Detect which cell encompasses the target text, then output its (X, Y) center coordinate. 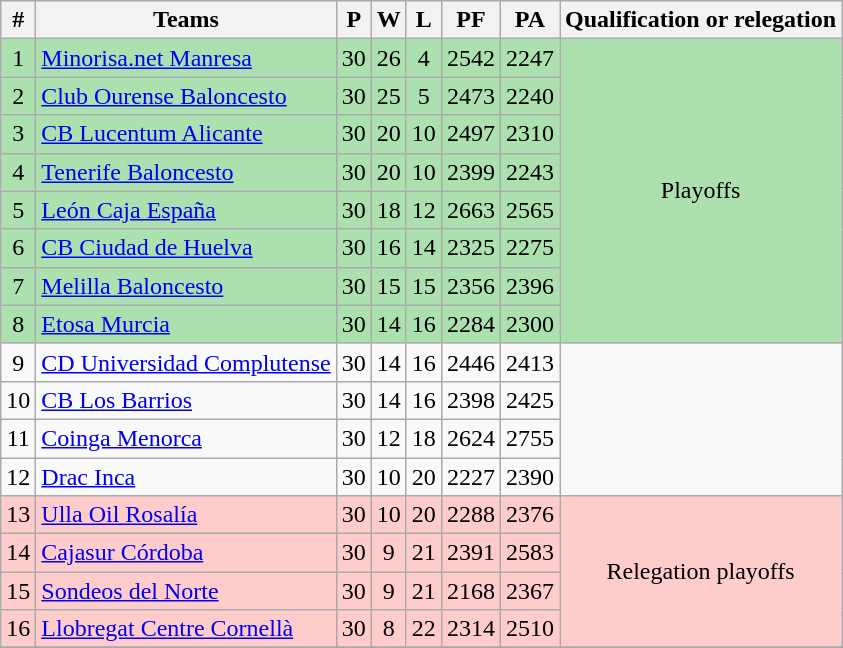
2288 (470, 515)
2510 (530, 629)
W (388, 20)
2446 (470, 362)
7 (18, 286)
2663 (470, 210)
Teams (186, 20)
2396 (530, 286)
2168 (470, 591)
2300 (530, 324)
2624 (470, 438)
P (354, 20)
6 (18, 248)
2227 (470, 477)
2 (18, 96)
2398 (470, 400)
2755 (530, 438)
26 (388, 58)
Etosa Murcia (186, 324)
L (424, 20)
1 (18, 58)
2240 (530, 96)
PA (530, 20)
2356 (470, 286)
2497 (470, 134)
25 (388, 96)
2390 (530, 477)
2413 (530, 362)
Llobregat Centre Cornellà (186, 629)
Melilla Baloncesto (186, 286)
Minorisa.net Manresa (186, 58)
2275 (530, 248)
2473 (470, 96)
# (18, 20)
Playoffs (701, 191)
CB Los Barrios (186, 400)
CB Lucentum Alicante (186, 134)
2376 (530, 515)
2325 (470, 248)
2284 (470, 324)
Relegation playoffs (701, 572)
2314 (470, 629)
3 (18, 134)
2399 (470, 172)
León Caja España (186, 210)
2425 (530, 400)
Ulla Oil Rosalía (186, 515)
PF (470, 20)
2583 (530, 553)
2310 (530, 134)
2565 (530, 210)
2243 (530, 172)
2391 (470, 553)
2542 (470, 58)
CB Ciudad de Huelva (186, 248)
CD Universidad Complutense (186, 362)
Cajasur Córdoba (186, 553)
Tenerife Baloncesto (186, 172)
Drac Inca (186, 477)
Club Ourense Baloncesto (186, 96)
Sondeos del Norte (186, 591)
Qualification or relegation (701, 20)
2367 (530, 591)
2247 (530, 58)
Coinga Menorca (186, 438)
13 (18, 515)
11 (18, 438)
22 (424, 629)
